Pinpoint the cell where the given text exists, returning its [X, Y] midpoint coordinate. 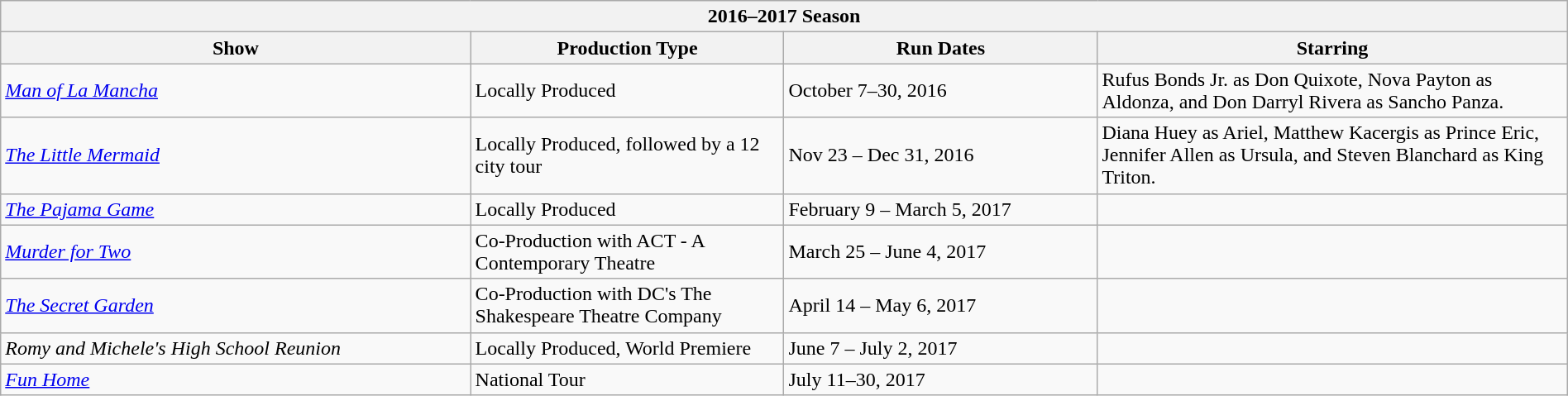
2016–2017 Season [784, 17]
Man of La Mancha [236, 91]
Murder for Two [236, 251]
Co-Production with DC's The Shakespeare Theatre Company [627, 306]
Fun Home [236, 379]
March 25 – June 4, 2017 [941, 251]
Locally Produced, World Premiere [627, 348]
April 14 – May 6, 2017 [941, 306]
The Secret Garden [236, 306]
Nov 23 – Dec 31, 2016 [941, 155]
Romy and Michele's High School Reunion [236, 348]
June 7 – July 2, 2017 [941, 348]
Run Dates [941, 48]
October 7–30, 2016 [941, 91]
February 9 – March 5, 2017 [941, 209]
Co-Production with ACT - A Contemporary Theatre [627, 251]
National Tour [627, 379]
The Little Mermaid [236, 155]
Locally Produced, followed by a 12 city tour [627, 155]
Diana Huey as Ariel, Matthew Kacergis as Prince Eric, Jennifer Allen as Ursula, and Steven Blanchard as King Triton. [1332, 155]
Starring [1332, 48]
The Pajama Game [236, 209]
Production Type [627, 48]
Show [236, 48]
Rufus Bonds Jr. as Don Quixote, Nova Payton as Aldonza, and Don Darryl Rivera as Sancho Panza. [1332, 91]
July 11–30, 2017 [941, 379]
